Extract the [x, y] coordinate from the center of the cell holding the provided text.  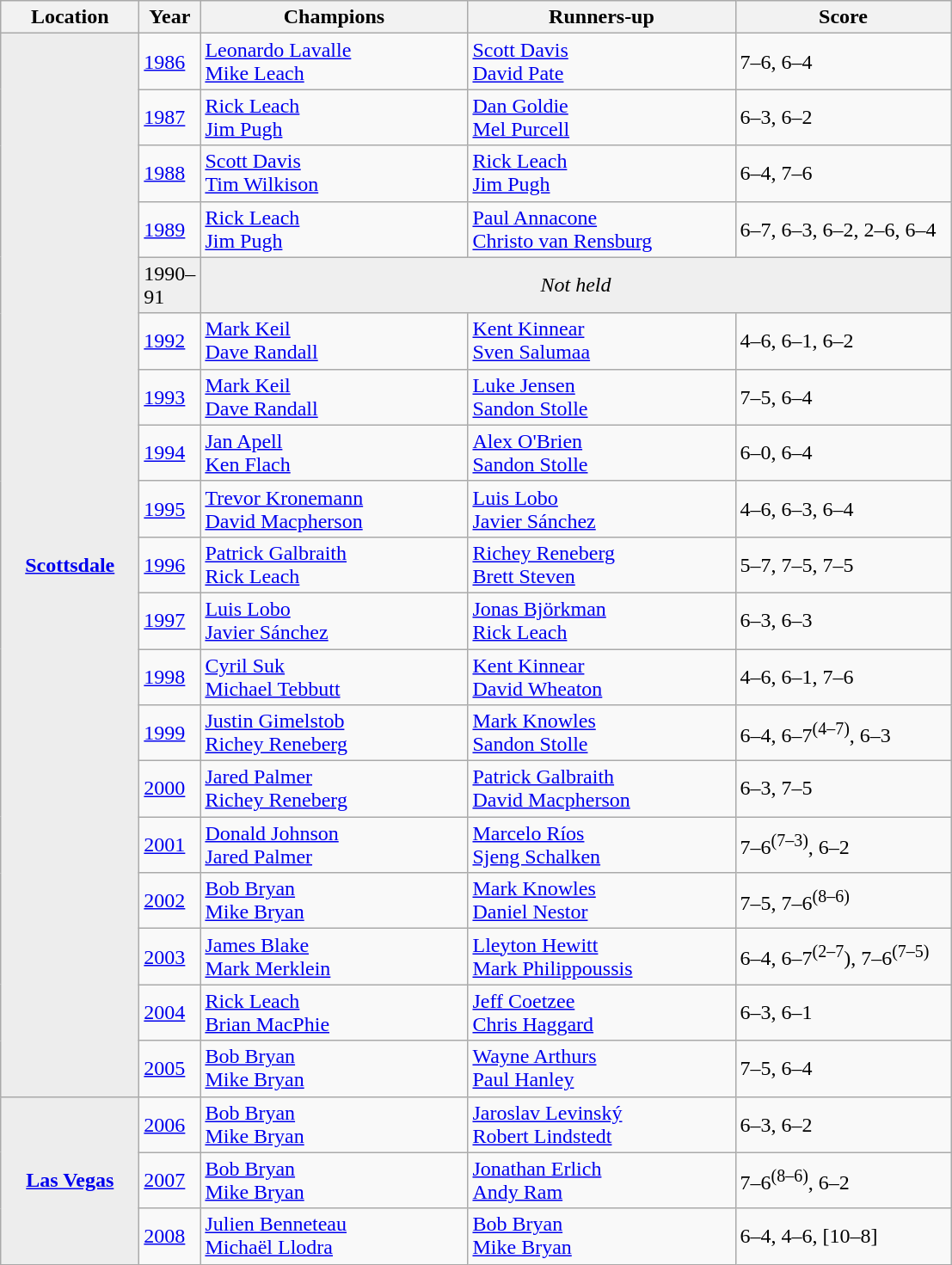
7–5, 7–6(8–6) [843, 901]
1998 [170, 676]
Jaroslav Levinský Robert Lindstedt [602, 1125]
6–7, 6–3, 6–2, 2–6, 6–4 [843, 229]
Luke Jensen Sandon Stolle [602, 397]
Runners-up [602, 17]
1989 [170, 229]
6–4, 6–7(4–7), 6–3 [843, 733]
Wayne Arthurs Paul Hanley [602, 1068]
Dan Goldie Mel Purcell [602, 117]
1986 [170, 62]
1995 [170, 509]
1997 [170, 621]
1987 [170, 117]
5–7, 7–5, 7–5 [843, 564]
Jared Palmer Richey Reneberg [334, 789]
Champions [334, 17]
Cyril Suk Michael Tebbutt [334, 676]
Lleyton Hewitt Mark Philippoussis [602, 956]
6–3, 7–5 [843, 789]
1988 [170, 174]
1999 [170, 733]
Paul Annacone Christo van Rensburg [602, 229]
6–3, 6–3 [843, 621]
Jan Apell Ken Flach [334, 452]
7–6, 6–4 [843, 62]
1990–91 [170, 286]
6–4, 4–6, [10–8] [843, 1237]
Julien Benneteau Michaël Llodra [334, 1237]
Patrick Galbraith Rick Leach [334, 564]
6–4, 7–6 [843, 174]
Jonathan Erlich Andy Ram [602, 1180]
2007 [170, 1180]
Year [170, 17]
Mark Knowles Sandon Stolle [602, 733]
7–6(8–6), 6–2 [843, 1180]
4–6, 6–1, 7–6 [843, 676]
Location [71, 17]
Jonas Björkman Rick Leach [602, 621]
2001 [170, 844]
1996 [170, 564]
Scott Davis David Pate [602, 62]
Trevor Kronemann David Macpherson [334, 509]
Jeff Coetzee Chris Haggard [602, 1013]
6–4, 6–7(2–7), 7–6(7–5) [843, 956]
Not held [576, 286]
1992 [170, 341]
2006 [170, 1125]
Kent Kinnear Sven Salumaa [602, 341]
Donald Johnson Jared Palmer [334, 844]
Score [843, 17]
2005 [170, 1068]
Rick Leach Brian MacPhie [334, 1013]
Marcelo Ríos Sjeng Schalken [602, 844]
Alex O'Brien Sandon Stolle [602, 452]
4–6, 6–3, 6–4 [843, 509]
1994 [170, 452]
Mark Knowles Daniel Nestor [602, 901]
6–3, 6–1 [843, 1013]
4–6, 6–1, 6–2 [843, 341]
Justin Gimelstob Richey Reneberg [334, 733]
2004 [170, 1013]
2002 [170, 901]
2008 [170, 1237]
2003 [170, 956]
6–0, 6–4 [843, 452]
Scottsdale [71, 565]
1993 [170, 397]
Patrick Galbraith David Macpherson [602, 789]
Leonardo Lavalle Mike Leach [334, 62]
7–6(7–3), 6–2 [843, 844]
Kent Kinnear David Wheaton [602, 676]
Las Vegas [71, 1180]
James Blake Mark Merklein [334, 956]
Scott Davis Tim Wilkison [334, 174]
Richey Reneberg Brett Steven [602, 564]
2000 [170, 789]
